Output the (X, Y) coordinate of the center of the cell containing the given text.  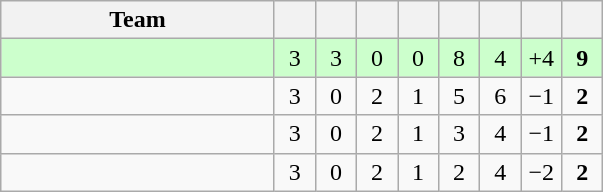
+4 (542, 58)
8 (460, 58)
Team (138, 20)
6 (500, 96)
9 (582, 58)
−2 (542, 172)
5 (460, 96)
